Find where the given text appears and provide that cell's center as [x, y] coordinate. 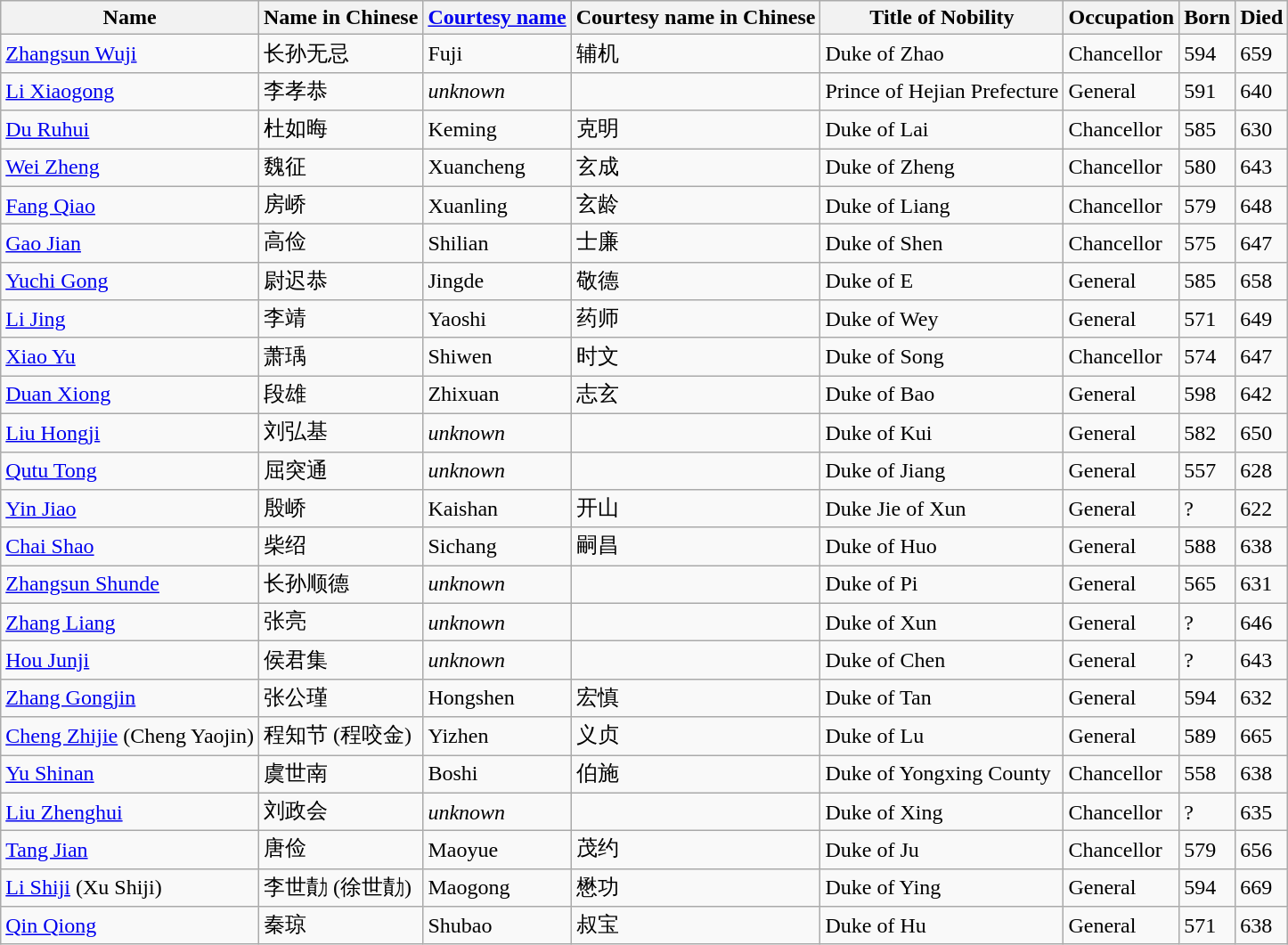
565 [1208, 584]
Sichang [497, 547]
Kaishan [497, 509]
589 [1208, 736]
伯施 [696, 775]
582 [1208, 433]
Tang Jian [130, 850]
长孙顺德 [340, 584]
志玄 [696, 395]
Zhangsun Shunde [130, 584]
Xuanling [497, 205]
杜如晦 [340, 130]
长孙无忌 [340, 53]
632 [1261, 698]
刘弘基 [340, 433]
玄龄 [696, 205]
Hongshen [497, 698]
Duke of Zheng [942, 167]
Died [1261, 18]
玄成 [696, 167]
Xuancheng [497, 167]
Duke of Lai [942, 130]
Duke of Pi [942, 584]
魏征 [340, 167]
Qin Qiong [130, 926]
598 [1208, 395]
Liu Hongji [130, 433]
Duke of Bao [942, 395]
635 [1261, 812]
药师 [696, 319]
士廉 [696, 244]
Duke of Ying [942, 887]
Qutu Tong [130, 470]
Li Shiji (Xu Shiji) [130, 887]
Duke of Xing [942, 812]
宏慎 [696, 698]
580 [1208, 167]
Duke of Hu [942, 926]
640 [1261, 91]
Xiao Yu [130, 356]
658 [1261, 281]
630 [1261, 130]
591 [1208, 91]
Duke of Zhao [942, 53]
Li Jing [130, 319]
574 [1208, 356]
Zhangsun Wuji [130, 53]
Maogong [497, 887]
嗣昌 [696, 547]
房峤 [340, 205]
Zhixuan [497, 395]
Chai Shao [130, 547]
Courtesy name in Chinese [696, 18]
Duke of Tan [942, 698]
659 [1261, 53]
Duke of Kui [942, 433]
Duke of E [942, 281]
Jingde [497, 281]
Hou Junji [130, 661]
屈突通 [340, 470]
段雄 [340, 395]
辅机 [696, 53]
Duke of Yongxing County [942, 775]
Du Ruhui [130, 130]
时文 [696, 356]
Duke of Huo [942, 547]
650 [1261, 433]
Fuji [497, 53]
Shiwen [497, 356]
Fang Qiao [130, 205]
Duke of Song [942, 356]
茂约 [696, 850]
Duan Xiong [130, 395]
张亮 [340, 622]
Duke of Xun [942, 622]
Duke of Jiang [942, 470]
刘政会 [340, 812]
敬德 [696, 281]
李世勣 (徐世勣) [340, 887]
秦琼 [340, 926]
Keming [497, 130]
虞世南 [340, 775]
张公瑾 [340, 698]
叔宝 [696, 926]
殷峤 [340, 509]
Yuchi Gong [130, 281]
懋功 [696, 887]
义贞 [696, 736]
Cheng Zhijie (Cheng Yaojin) [130, 736]
克明 [696, 130]
628 [1261, 470]
656 [1261, 850]
558 [1208, 775]
程知节 (程咬金) [340, 736]
Yizhen [497, 736]
Boshi [497, 775]
Zhang Gongjin [130, 698]
557 [1208, 470]
Prince of Hejian Prefecture [942, 91]
Name [130, 18]
Duke of Lu [942, 736]
Shilian [497, 244]
642 [1261, 395]
648 [1261, 205]
Born [1208, 18]
622 [1261, 509]
631 [1261, 584]
Maoyue [497, 850]
649 [1261, 319]
Duke of Wey [942, 319]
Duke of Ju [942, 850]
Yu Shinan [130, 775]
Zhang Liang [130, 622]
Liu Zhenghui [130, 812]
669 [1261, 887]
Gao Jian [130, 244]
Li Xiaogong [130, 91]
唐俭 [340, 850]
646 [1261, 622]
Name in Chinese [340, 18]
Duke Jie of Xun [942, 509]
575 [1208, 244]
Duke of Chen [942, 661]
李靖 [340, 319]
Yaoshi [497, 319]
588 [1208, 547]
Title of Nobility [942, 18]
Occupation [1121, 18]
Duke of Liang [942, 205]
李孝恭 [340, 91]
665 [1261, 736]
Yin Jiao [130, 509]
Duke of Shen [942, 244]
萧瑀 [340, 356]
Courtesy name [497, 18]
Shubao [497, 926]
尉迟恭 [340, 281]
Wei Zheng [130, 167]
开山 [696, 509]
侯君集 [340, 661]
高俭 [340, 244]
柴绍 [340, 547]
